Pinpoint the cell where the given text exists, returning its [x, y] midpoint coordinate. 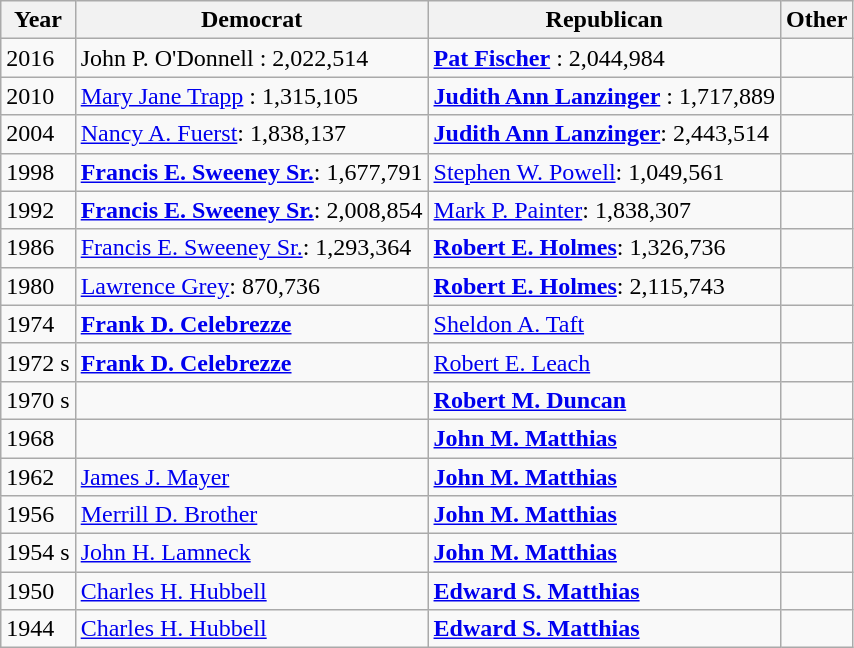
Stephen W. Powell: 1,049,561 [604, 172]
John H. Lamneck [252, 553]
Robert M. Duncan [604, 400]
1970 s [38, 400]
1972 s [38, 362]
Other [816, 20]
Robert E. Holmes: 2,115,743 [604, 286]
1986 [38, 248]
1980 [38, 286]
1954 s [38, 553]
1944 [38, 629]
Year [38, 20]
Democrat [252, 20]
Nancy A. Fuerst: 1,838,137 [252, 134]
Francis E. Sweeney Sr.: 1,677,791 [252, 172]
1992 [38, 210]
James J. Mayer [252, 477]
2010 [38, 96]
Mary Jane Trapp : 1,315,105 [252, 96]
1950 [38, 591]
1974 [38, 324]
Sheldon A. Taft [604, 324]
1956 [38, 515]
Republican [604, 20]
Judith Ann Lanzinger: 2,443,514 [604, 134]
Merrill D. Brother [252, 515]
Lawrence Grey: 870,736 [252, 286]
Judith Ann Lanzinger : 1,717,889 [604, 96]
1962 [38, 477]
Francis E. Sweeney Sr.: 1,293,364 [252, 248]
Mark P. Painter: 1,838,307 [604, 210]
1968 [38, 438]
1998 [38, 172]
Robert E. Holmes: 1,326,736 [604, 248]
Francis E. Sweeney Sr.: 2,008,854 [252, 210]
Robert E. Leach [604, 362]
Pat Fischer : 2,044,984 [604, 58]
John P. O'Donnell : 2,022,514 [252, 58]
2004 [38, 134]
2016 [38, 58]
